From the cell containing the given text, extract its center point as [X, Y] coordinate. 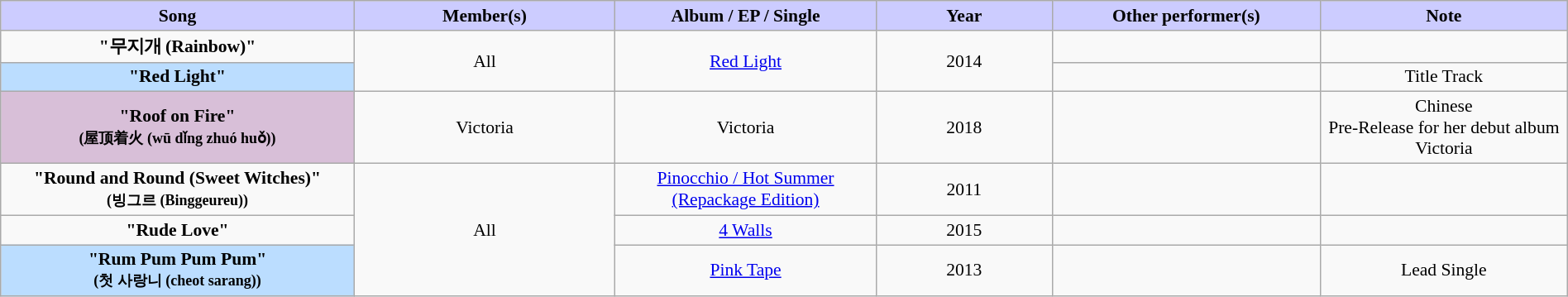
Pinocchio / Hot Summer (Repackage Edition) [746, 189]
Pink Tape [746, 271]
2013 [964, 271]
"Rude Love" [178, 230]
"무지개 (Rainbow)" [178, 46]
2014 [964, 60]
"Rum Pum Pum Pum" (첫 사랑니 (cheot sarang)) [178, 271]
"Round and Round (Sweet Witches)" (빙그르 (Binggeureu)) [178, 189]
ChinesePre-Release for her debut album Victoria [1444, 127]
Title Track [1444, 77]
"Red Light" [178, 77]
Year [964, 16]
Note [1444, 16]
2011 [964, 189]
Album / EP / Single [746, 16]
4 Walls [746, 230]
Red Light [746, 60]
"Roof on Fire"(屋顶着火 (wū dǐng zhuó huǒ)) [178, 127]
Member(s) [485, 16]
2018 [964, 127]
Lead Single [1444, 271]
2015 [964, 230]
Other performer(s) [1186, 16]
Song [178, 16]
